Locate the cell with the specified text and output its [X, Y] center coordinate. 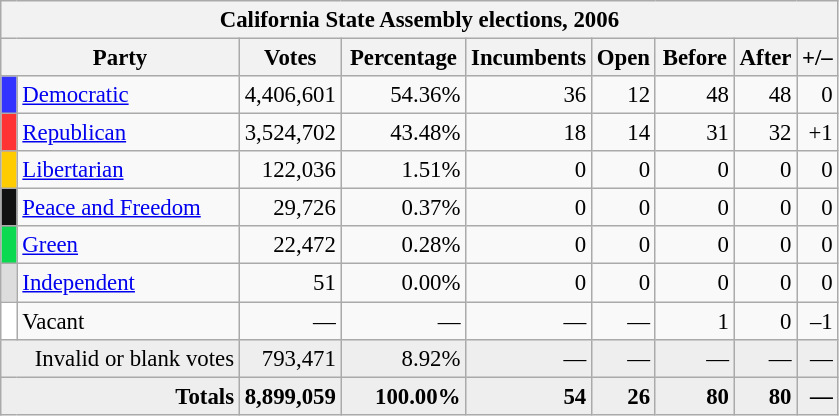
Libertarian [128, 170]
California State Assembly elections, 2006 [420, 20]
1.51% [404, 170]
8.92% [404, 358]
+/– [818, 58]
14 [624, 133]
Vacant [128, 321]
26 [624, 396]
Green [128, 245]
32 [765, 133]
54.36% [404, 95]
Democratic [128, 95]
Totals [120, 396]
Percentage [404, 58]
4,406,601 [290, 95]
–1 [818, 321]
Incumbents [529, 58]
Peace and Freedom [128, 208]
Open [624, 58]
51 [290, 283]
0.28% [404, 245]
22,472 [290, 245]
100.00% [404, 396]
18 [529, 133]
122,036 [290, 170]
After [765, 58]
0.37% [404, 208]
31 [694, 133]
793,471 [290, 358]
29,726 [290, 208]
43.48% [404, 133]
Before [694, 58]
0.00% [404, 283]
Invalid or blank votes [120, 358]
3,524,702 [290, 133]
36 [529, 95]
54 [529, 396]
Independent [128, 283]
+1 [818, 133]
Party [120, 58]
8,899,059 [290, 396]
Republican [128, 133]
Votes [290, 58]
12 [624, 95]
1 [694, 321]
